From the cell containing the given text, extract its center point as (X, Y) coordinate. 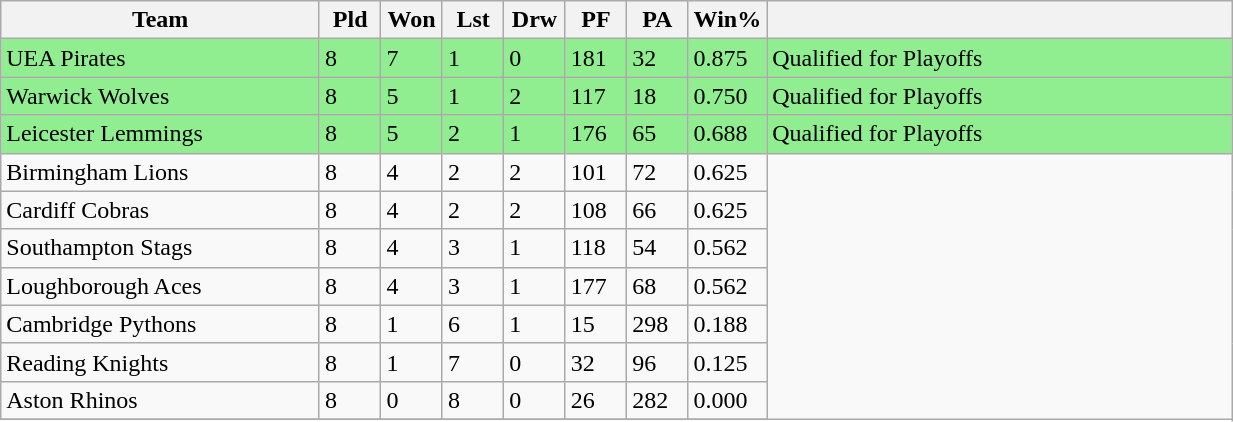
Cambridge Pythons (160, 324)
Pld (350, 20)
Warwick Wolves (160, 96)
Lst (472, 20)
298 (658, 324)
Team (160, 20)
15 (596, 324)
UEA Pirates (160, 58)
Win% (728, 20)
0.188 (728, 324)
101 (596, 172)
0.688 (728, 134)
108 (596, 210)
66 (658, 210)
68 (658, 286)
Loughborough Aces (160, 286)
Southampton Stags (160, 248)
0.875 (728, 58)
Aston Rhinos (160, 400)
0.000 (728, 400)
Reading Knights (160, 362)
Leicester Lemmings (160, 134)
96 (658, 362)
72 (658, 172)
18 (658, 96)
PA (658, 20)
Cardiff Cobras (160, 210)
Won (412, 20)
0.750 (728, 96)
177 (596, 286)
118 (596, 248)
0.125 (728, 362)
54 (658, 248)
Birmingham Lions (160, 172)
65 (658, 134)
26 (596, 400)
176 (596, 134)
PF (596, 20)
282 (658, 400)
Drw (534, 20)
181 (596, 58)
6 (472, 324)
117 (596, 96)
